Identify which cell holds the provided text, then report its (X, Y) central coordinate. 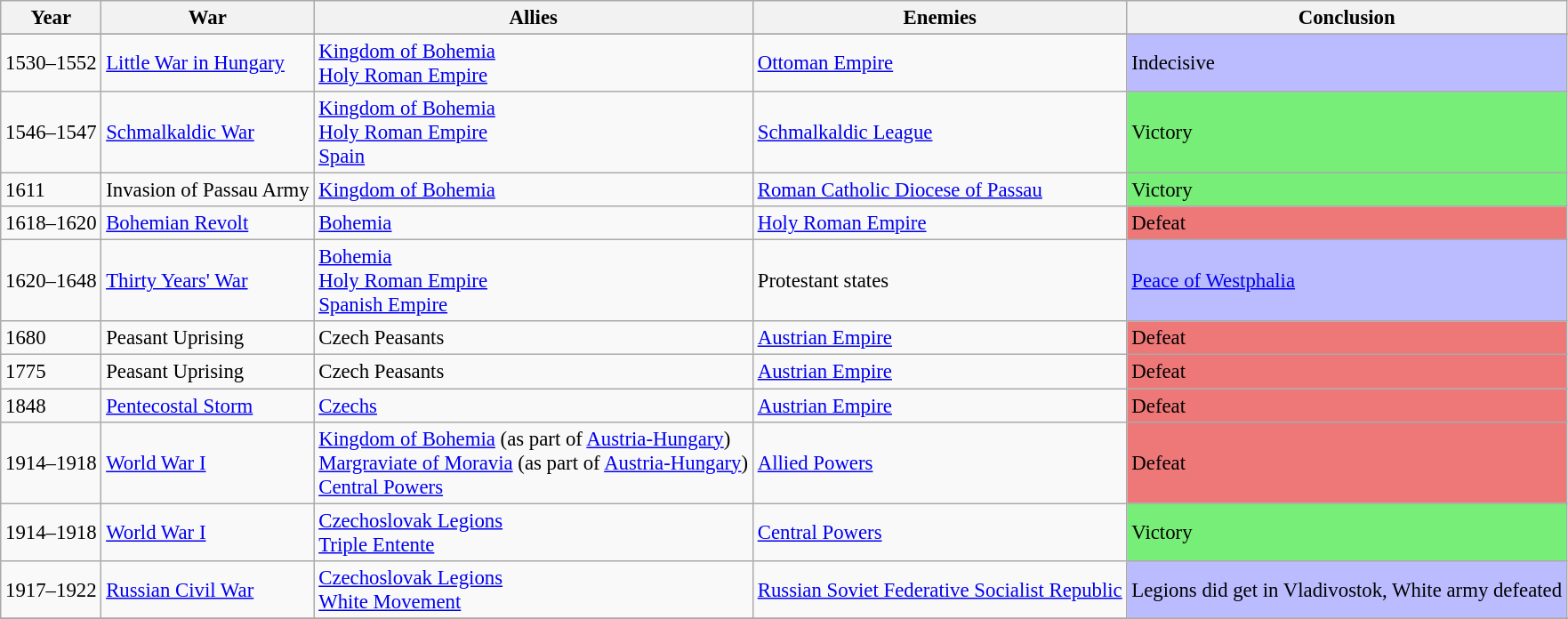
Conclusion (1347, 18)
Czechoslovak LegionsWhite Movement (534, 589)
1917–1922 (52, 589)
Ottoman Empire (939, 64)
1848 (52, 406)
Indecisive (1347, 64)
War (208, 18)
1618–1620 (52, 223)
Allies (534, 18)
Kingdom of BohemiaHoly Roman Empire (534, 64)
1620–1648 (52, 281)
Year (52, 18)
BohemiaHoly Roman EmpireSpanish Empire (534, 281)
Kingdom of BohemiaHoly Roman EmpireSpain (534, 133)
Bohemia (534, 223)
Schmalkaldic War (208, 133)
1775 (52, 372)
Central Powers (939, 532)
Czechs (534, 406)
1611 (52, 190)
Peace of Westphalia (1347, 281)
Thirty Years' War (208, 281)
Pentecostal Storm (208, 406)
Bohemian Revolt (208, 223)
Protestant states (939, 281)
Allied Powers (939, 462)
1680 (52, 339)
Kingdom of Bohemia (as part of Austria-Hungary)Margraviate of Moravia (as part of Austria-Hungary)Central Powers (534, 462)
Czechoslovak LegionsTriple Entente (534, 532)
Russian Civil War (208, 589)
1546–1547 (52, 133)
Holy Roman Empire (939, 223)
Invasion of Passau Army (208, 190)
Kingdom of Bohemia (534, 190)
Roman Catholic Diocese of Passau (939, 190)
Enemies (939, 18)
Russian Soviet Federative Socialist Republic (939, 589)
1530–1552 (52, 64)
Legions did get in Vladivostok, White army defeated (1347, 589)
Little War in Hungary (208, 64)
Schmalkaldic League (939, 133)
